Search for the cell housing the specified text and yield its [x, y] center coordinate. 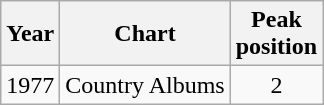
2 [276, 85]
1977 [30, 85]
Country Albums [145, 85]
Peakposition [276, 34]
Chart [145, 34]
Year [30, 34]
